Detect which cell encompasses the target text, then output its [X, Y] center coordinate. 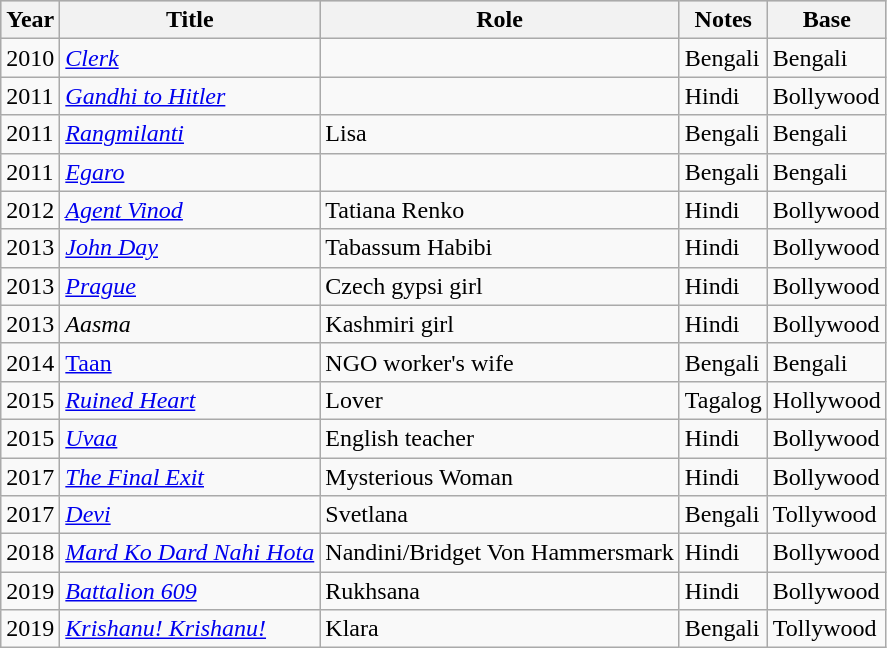
Tagalog [723, 400]
Klara [500, 629]
Aasma [190, 324]
Uvaa [190, 438]
Czech gypsi girl [500, 286]
Tabassum Habibi [500, 248]
Title [190, 20]
2010 [30, 58]
Egaro [190, 172]
John Day [190, 248]
Kashmiri girl [500, 324]
Prague [190, 286]
Notes [723, 20]
Ruined Heart [190, 400]
The Final Exit [190, 477]
2014 [30, 362]
2012 [30, 210]
Gandhi to Hitler [190, 96]
Lisa [500, 134]
2018 [30, 553]
Agent Vinod [190, 210]
Battalion 609 [190, 591]
Role [500, 20]
Year [30, 20]
Devi [190, 515]
Lover [500, 400]
Taan [190, 362]
Tatiana Renko [500, 210]
Mard Ko Dard Nahi Hota [190, 553]
Krishanu! Krishanu! [190, 629]
Rangmilanti [190, 134]
Hollywood [826, 400]
NGO worker's wife [500, 362]
English teacher [500, 438]
Clerk [190, 58]
Base [826, 20]
Svetlana [500, 515]
Rukhsana [500, 591]
Mysterious Woman [500, 477]
Nandini/Bridget Von Hammersmark [500, 553]
